Output the (x, y) coordinate of the center of the cell containing the given text.  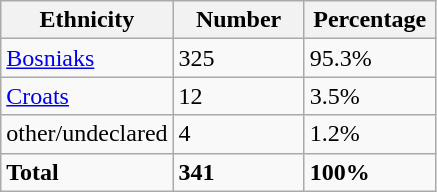
325 (238, 58)
Number (238, 20)
4 (238, 134)
341 (238, 172)
Total (87, 172)
Ethnicity (87, 20)
Croats (87, 96)
1.2% (370, 134)
95.3% (370, 58)
3.5% (370, 96)
other/undeclared (87, 134)
Percentage (370, 20)
Bosniaks (87, 58)
100% (370, 172)
12 (238, 96)
